Identify which cell holds the provided text, then report its (x, y) central coordinate. 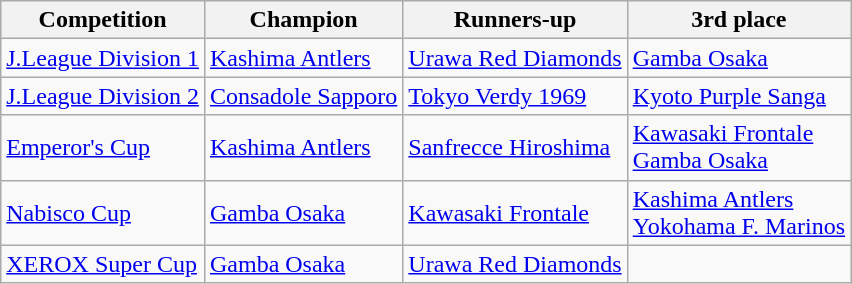
Tokyo Verdy 1969 (515, 96)
Competition (103, 20)
Kashima AntlersYokohama F. Marinos (738, 212)
Consadole Sapporo (303, 96)
Champion (303, 20)
Kawasaki Frontale (515, 212)
XEROX Super Cup (103, 264)
Nabisco Cup (103, 212)
3rd place (738, 20)
J.League Division 1 (103, 58)
Sanfrecce Hiroshima (515, 148)
Emperor's Cup (103, 148)
Kawasaki FrontaleGamba Osaka (738, 148)
Runners-up (515, 20)
Kyoto Purple Sanga (738, 96)
J.League Division 2 (103, 96)
